Pinpoint the cell where the given text exists, returning its (x, y) midpoint coordinate. 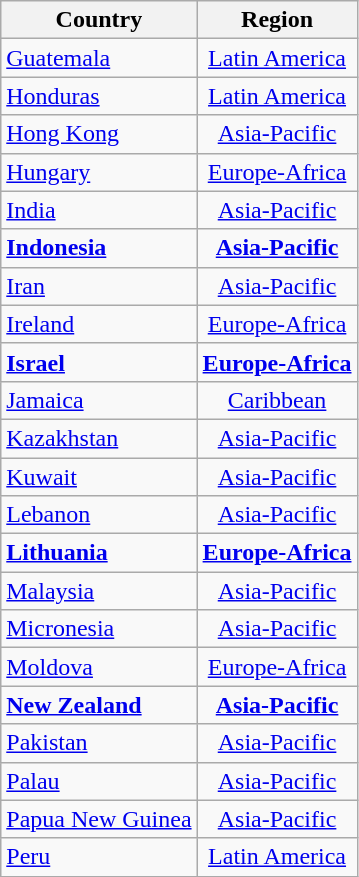
Ireland (99, 324)
Lebanon (99, 515)
Guatemala (99, 58)
Kazakhstan (99, 438)
Iran (99, 286)
Hungary (99, 172)
Pakistan (99, 743)
Indonesia (99, 248)
Israel (99, 362)
Micronesia (99, 629)
New Zealand (99, 705)
Jamaica (99, 400)
Region (277, 20)
Honduras (99, 96)
Palau (99, 781)
Peru (99, 857)
Lithuania (99, 553)
Caribbean (277, 400)
India (99, 210)
Malaysia (99, 591)
Hong Kong (99, 134)
Kuwait (99, 477)
Moldova (99, 667)
Papua New Guinea (99, 819)
Country (99, 20)
